Pinpoint the cell where the given text exists, returning its (X, Y) midpoint coordinate. 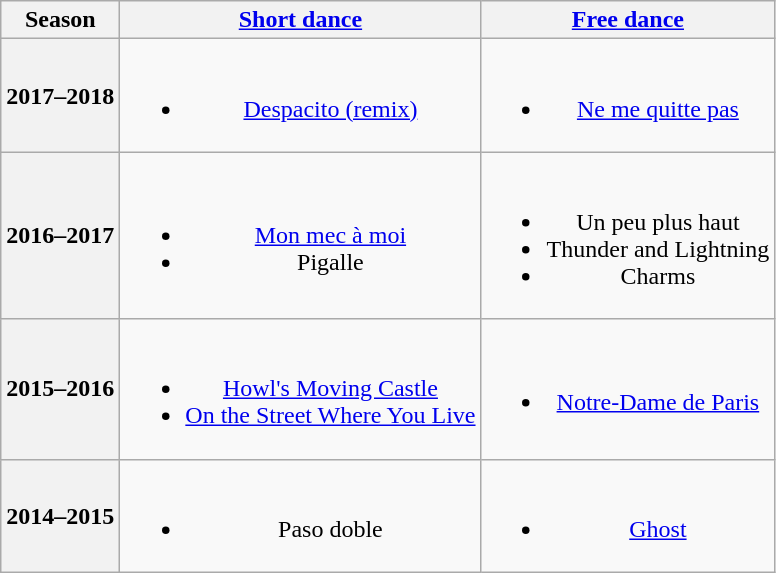
Short dance (300, 20)
Ghost (628, 516)
Howl's Moving Castle On the Street Where You Live (300, 389)
Despacito (remix) (300, 96)
2015–2016 (60, 389)
Ne me quitte pas (628, 96)
Un peu plus haut Thunder and Lightning Charms (628, 236)
2014–2015 (60, 516)
Mon mec à moi Pigalle (300, 236)
2016–2017 (60, 236)
Paso doble (300, 516)
Season (60, 20)
Notre-Dame de Paris (628, 389)
2017–2018 (60, 96)
Free dance (628, 20)
